Scan for the cell matching the given text and deliver its [x, y] coordinate at center. 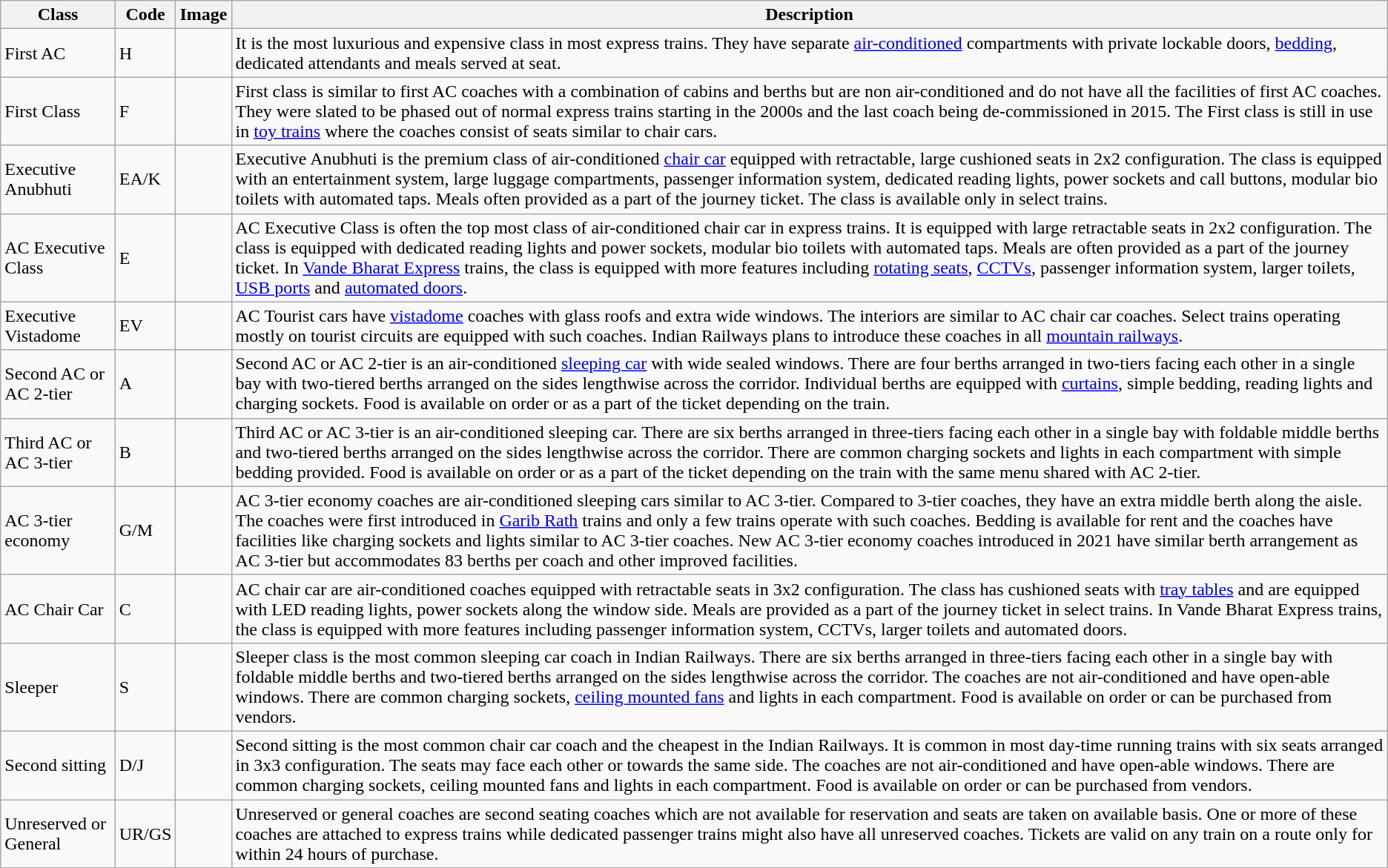
AC Chair Car [58, 609]
UR/GS [145, 833]
G/M [145, 531]
C [145, 609]
Code [145, 15]
Executive Anubhuti [58, 179]
EA/K [145, 179]
H [145, 53]
A [145, 384]
F [145, 111]
AC Executive Class [58, 258]
S [145, 686]
Second sitting [58, 765]
D/J [145, 765]
Description [810, 15]
Image [203, 15]
AC 3-tier economy [58, 531]
Unreserved or General [58, 833]
Second AC or AC 2-tier [58, 384]
EV [145, 326]
First Class [58, 111]
Executive Vistadome [58, 326]
Sleeper [58, 686]
Third AC or AC 3-tier [58, 452]
Class [58, 15]
B [145, 452]
First AC [58, 53]
E [145, 258]
